From the cell containing the given text, extract its center point as (X, Y) coordinate. 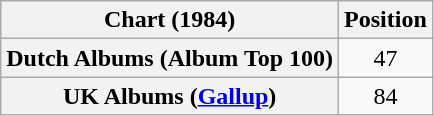
UK Albums (Gallup) (170, 96)
Chart (1984) (170, 20)
Position (386, 20)
47 (386, 58)
84 (386, 96)
Dutch Albums (Album Top 100) (170, 58)
